Pinpoint the cell where the given text exists, returning its (X, Y) midpoint coordinate. 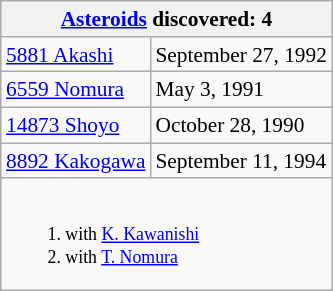
September 27, 1992 (240, 54)
5881 Akashi (76, 54)
14873 Shoyo (76, 125)
September 11, 1994 (240, 161)
6559 Nomura (76, 90)
with K. Kawanishi with T. Nomura (166, 234)
October 28, 1990 (240, 125)
8892 Kakogawa (76, 161)
Asteroids discovered: 4 (166, 19)
May 3, 1991 (240, 90)
